Capture the cell that displays the provided text and extract its (x, y) central coordinate. 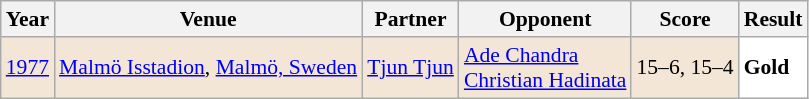
Opponent (546, 19)
Score (684, 19)
Malmö Isstadion, Malmö, Sweden (208, 68)
1977 (28, 68)
Tjun Tjun (410, 68)
Partner (410, 19)
Year (28, 19)
Gold (774, 68)
15–6, 15–4 (684, 68)
Result (774, 19)
Ade Chandra Christian Hadinata (546, 68)
Venue (208, 19)
